Capture the cell that displays the provided text and extract its (X, Y) central coordinate. 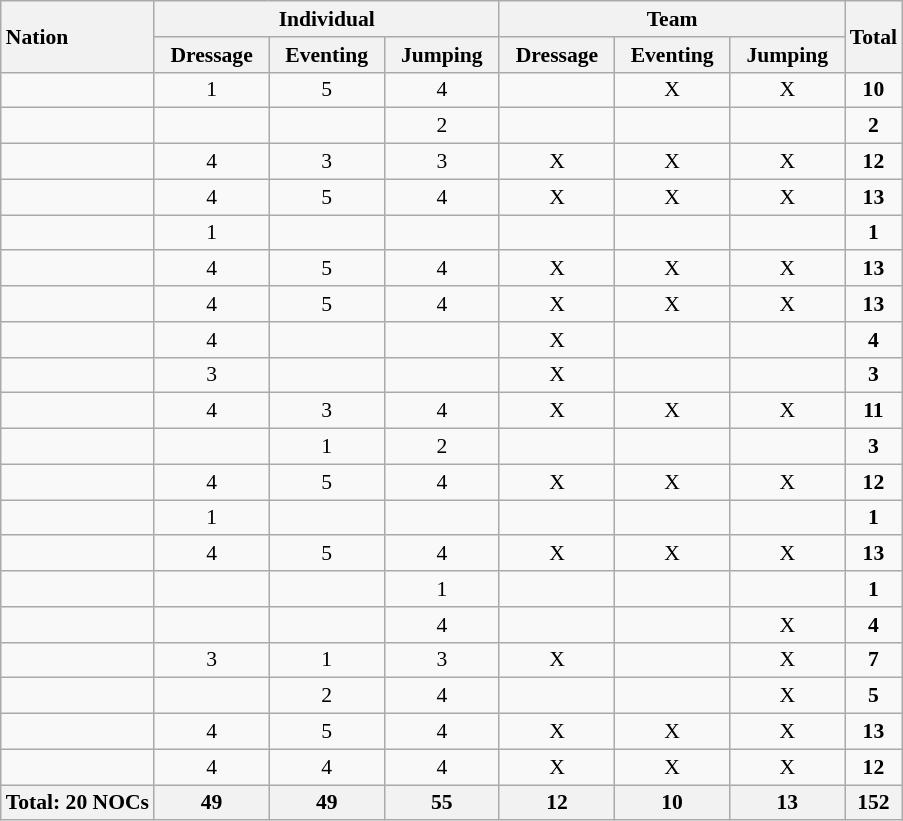
55 (442, 803)
Nation (78, 36)
11 (874, 411)
Team (672, 19)
Individual (326, 19)
152 (874, 803)
Total (874, 36)
7 (874, 660)
Total: 20 NOCs (78, 803)
